Provide the (x, y) coordinate of the cell's center where the given text is located.  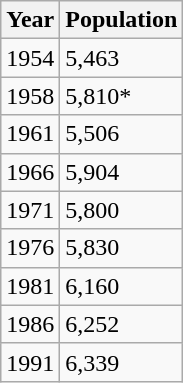
5,904 (122, 172)
1986 (30, 324)
5,810* (122, 96)
5,463 (122, 58)
1991 (30, 362)
1971 (30, 210)
Year (30, 20)
5,800 (122, 210)
6,160 (122, 286)
1954 (30, 58)
1976 (30, 248)
Population (122, 20)
5,830 (122, 248)
1981 (30, 286)
1961 (30, 134)
6,252 (122, 324)
6,339 (122, 362)
5,506 (122, 134)
1958 (30, 96)
1966 (30, 172)
